Identify which cell holds the provided text, then report its (X, Y) central coordinate. 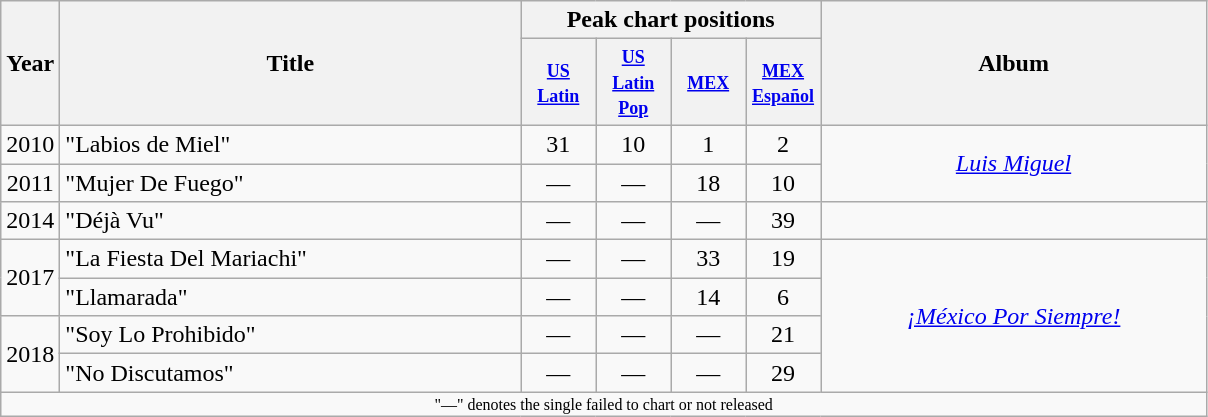
2011 (30, 183)
39 (784, 221)
2017 (30, 278)
33 (708, 259)
31 (558, 144)
"Soy Lo Prohibido" (290, 335)
USLatin (558, 82)
21 (784, 335)
2014 (30, 221)
MEX Español (784, 82)
1 (708, 144)
6 (784, 297)
MEX (708, 82)
18 (708, 183)
19 (784, 259)
"No Discutamos" (290, 373)
2010 (30, 144)
USLatin Pop (634, 82)
Peak chart positions (671, 20)
"Labios de Miel" (290, 144)
¡México Por Siempre! (1013, 316)
"La Fiesta Del Mariachi" (290, 259)
Title (290, 64)
"Llamarada" (290, 297)
29 (784, 373)
14 (708, 297)
2018 (30, 354)
Year (30, 64)
Album (1013, 64)
"—" denotes the single failed to chart or not released (604, 404)
2 (784, 144)
Luis Miguel (1013, 163)
"Déjà Vu" (290, 221)
"Mujer De Fuego" (290, 183)
